Detect which cell encompasses the target text, then output its [x, y] center coordinate. 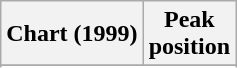
Peak position [189, 34]
Chart (1999) [72, 34]
